Capture the cell that displays the provided text and extract its (X, Y) central coordinate. 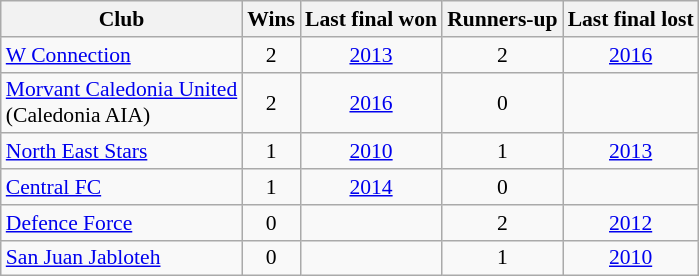
Club (122, 19)
Wins (271, 19)
North East Stars (122, 152)
Morvant Caledonia United(Caledonia AIA) (122, 102)
Central FC (122, 187)
Last final won (371, 19)
Runners-up (502, 19)
W Connection (122, 55)
Defence Force (122, 223)
2014 (371, 187)
2012 (631, 223)
San Juan Jabloteh (122, 258)
Last final lost (631, 19)
